Find where the given text appears and provide that cell's center as [x, y] coordinate. 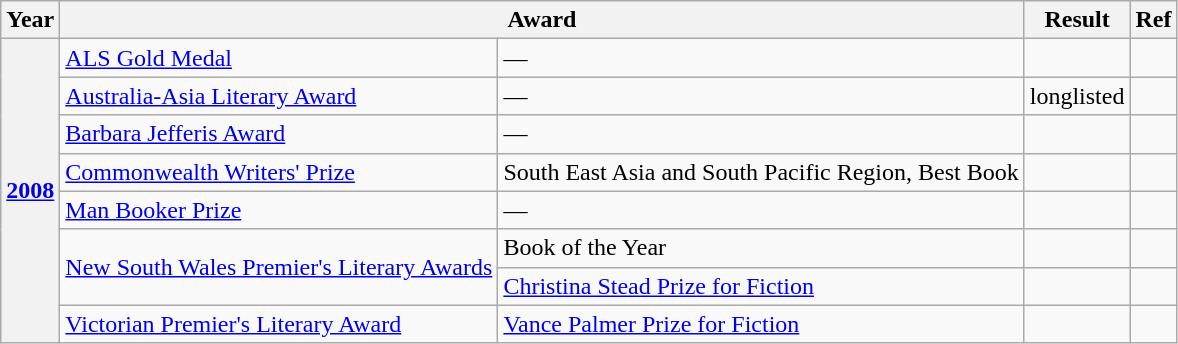
Vance Palmer Prize for Fiction [761, 324]
longlisted [1077, 96]
Result [1077, 20]
New South Wales Premier's Literary Awards [279, 267]
Christina Stead Prize for Fiction [761, 286]
ALS Gold Medal [279, 58]
2008 [30, 191]
Commonwealth Writers' Prize [279, 172]
South East Asia and South Pacific Region, Best Book [761, 172]
Australia-Asia Literary Award [279, 96]
Award [542, 20]
Victorian Premier's Literary Award [279, 324]
Ref [1154, 20]
Barbara Jefferis Award [279, 134]
Man Booker Prize [279, 210]
Book of the Year [761, 248]
Year [30, 20]
